For the text-containing cell, return its midpoint in (X, Y) coordinate format. 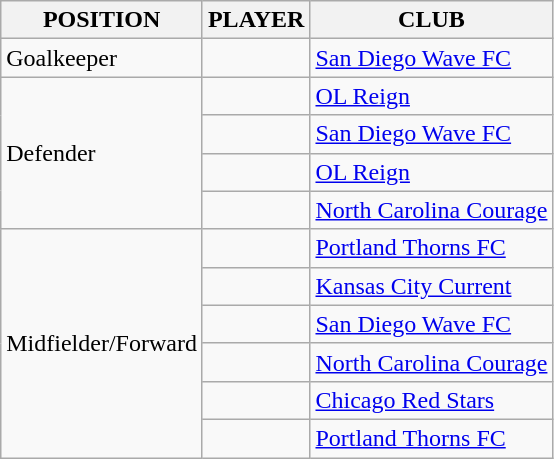
POSITION (102, 20)
Defender (102, 153)
Goalkeeper (102, 58)
Kansas City Current (432, 286)
CLUB (432, 20)
Chicago Red Stars (432, 400)
PLAYER (256, 20)
Midfielder/Forward (102, 343)
